Output the (X, Y) coordinate of the center of the cell containing the given text.  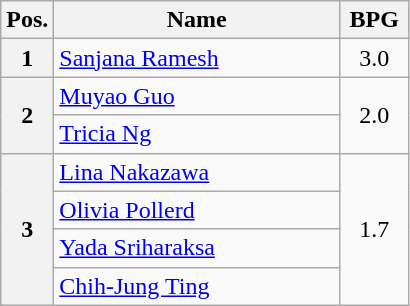
2.0 (374, 115)
3 (28, 229)
Chih-Jung Ting (197, 286)
Lina Nakazawa (197, 172)
Sanjana Ramesh (197, 58)
Olivia Pollerd (197, 210)
Yada Sriharaksa (197, 248)
Name (197, 20)
2 (28, 115)
1.7 (374, 229)
BPG (374, 20)
Pos. (28, 20)
Muyao Guo (197, 96)
Tricia Ng (197, 134)
1 (28, 58)
3.0 (374, 58)
